Identify which cell holds the provided text, then report its (X, Y) central coordinate. 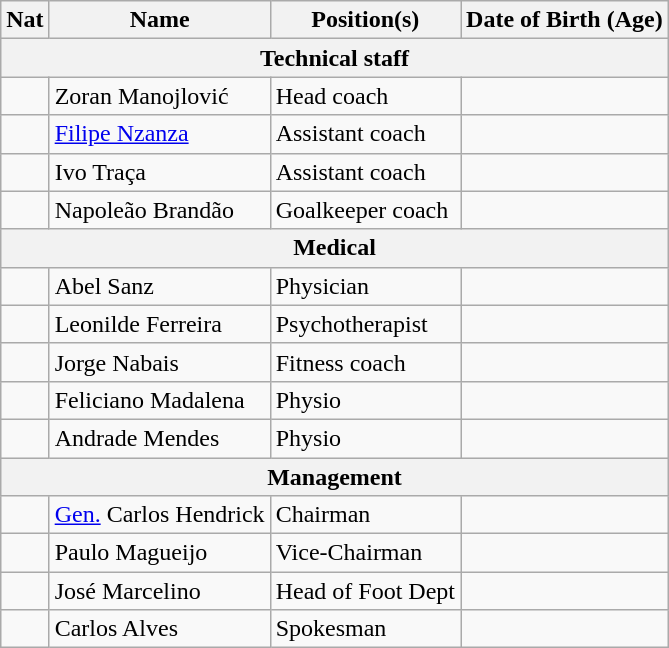
José Marcelino (160, 591)
Nat (25, 20)
Zoran Manojlović (160, 96)
Vice-Chairman (365, 553)
Management (334, 477)
Date of Birth (Age) (565, 20)
Psychotherapist (365, 324)
Ivo Traça (160, 172)
Spokesman (365, 629)
Filipe Nzanza (160, 134)
Goalkeeper coach (365, 210)
Carlos Alves (160, 629)
Chairman (365, 515)
Physician (365, 286)
Andrade Mendes (160, 438)
Medical (334, 248)
Technical staff (334, 58)
Fitness coach (365, 362)
Position(s) (365, 20)
Paulo Magueijo (160, 553)
Name (160, 20)
Abel Sanz (160, 286)
Leonilde Ferreira (160, 324)
Jorge Nabais (160, 362)
Gen. Carlos Hendrick (160, 515)
Napoleão Brandão (160, 210)
Head of Foot Dept (365, 591)
Head coach (365, 96)
Feliciano Madalena (160, 400)
